Detect which cell encompasses the target text, then output its (x, y) center coordinate. 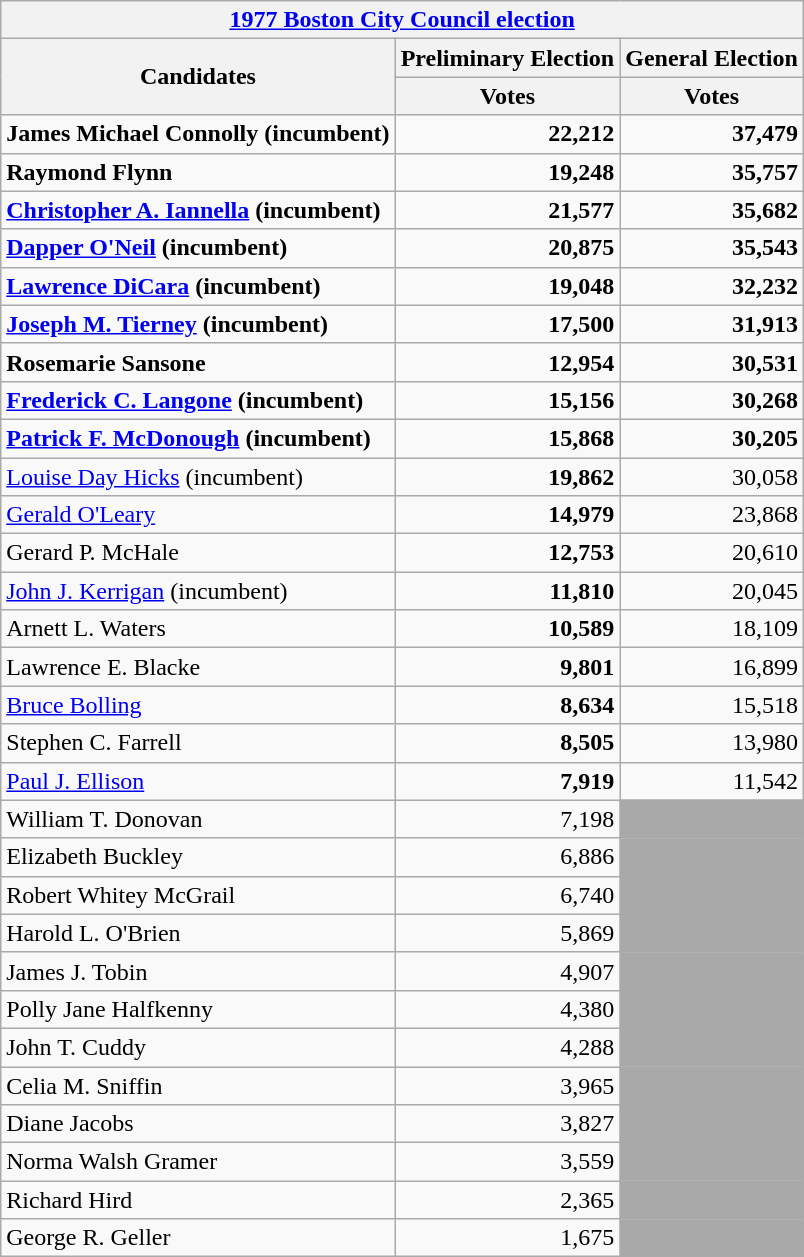
7,919 (508, 781)
22,212 (508, 134)
20,875 (508, 248)
3,827 (508, 1124)
4,380 (508, 1009)
Diane Jacobs (198, 1124)
Celia M. Sniffin (198, 1085)
35,682 (712, 210)
13,980 (712, 743)
1,675 (508, 1238)
3,965 (508, 1085)
20,610 (712, 553)
5,869 (508, 933)
16,899 (712, 667)
37,479 (712, 134)
17,500 (508, 324)
8,634 (508, 705)
Louise Day Hicks (incumbent) (198, 477)
James J. Tobin (198, 971)
Stephen C. Farrell (198, 743)
11,542 (712, 781)
Preliminary Election (508, 58)
William T. Donovan (198, 819)
Norma Walsh Gramer (198, 1162)
John T. Cuddy (198, 1047)
Robert Whitey McGrail (198, 895)
35,757 (712, 172)
32,232 (712, 286)
11,810 (508, 591)
3,559 (508, 1162)
35,543 (712, 248)
14,979 (508, 515)
12,954 (508, 362)
George R. Geller (198, 1238)
6,886 (508, 857)
15,156 (508, 400)
Bruce Bolling (198, 705)
Richard Hird (198, 1200)
10,589 (508, 629)
Lawrence DiCara (incumbent) (198, 286)
7,198 (508, 819)
18,109 (712, 629)
Dapper O'Neil (incumbent) (198, 248)
30,531 (712, 362)
15,518 (712, 705)
9,801 (508, 667)
30,268 (712, 400)
Elizabeth Buckley (198, 857)
Harold L. O'Brien (198, 933)
Gerald O'Leary (198, 515)
Gerard P. McHale (198, 553)
Christopher A. Iannella (incumbent) (198, 210)
Joseph M. Tierney (incumbent) (198, 324)
31,913 (712, 324)
Lawrence E. Blacke (198, 667)
4,288 (508, 1047)
Arnett L. Waters (198, 629)
19,862 (508, 477)
30,205 (712, 438)
6,740 (508, 895)
Rosemarie Sansone (198, 362)
15,868 (508, 438)
Raymond Flynn (198, 172)
19,248 (508, 172)
1977 Boston City Council election (402, 20)
James Michael Connolly (incumbent) (198, 134)
19,048 (508, 286)
2,365 (508, 1200)
Candidates (198, 77)
Patrick F. McDonough (incumbent) (198, 438)
4,907 (508, 971)
23,868 (712, 515)
30,058 (712, 477)
12,753 (508, 553)
Paul J. Ellison (198, 781)
21,577 (508, 210)
General Election (712, 58)
20,045 (712, 591)
8,505 (508, 743)
Frederick C. Langone (incumbent) (198, 400)
Polly Jane Halfkenny (198, 1009)
John J. Kerrigan (incumbent) (198, 591)
